Find where the given text appears and provide that cell's center as (x, y) coordinate. 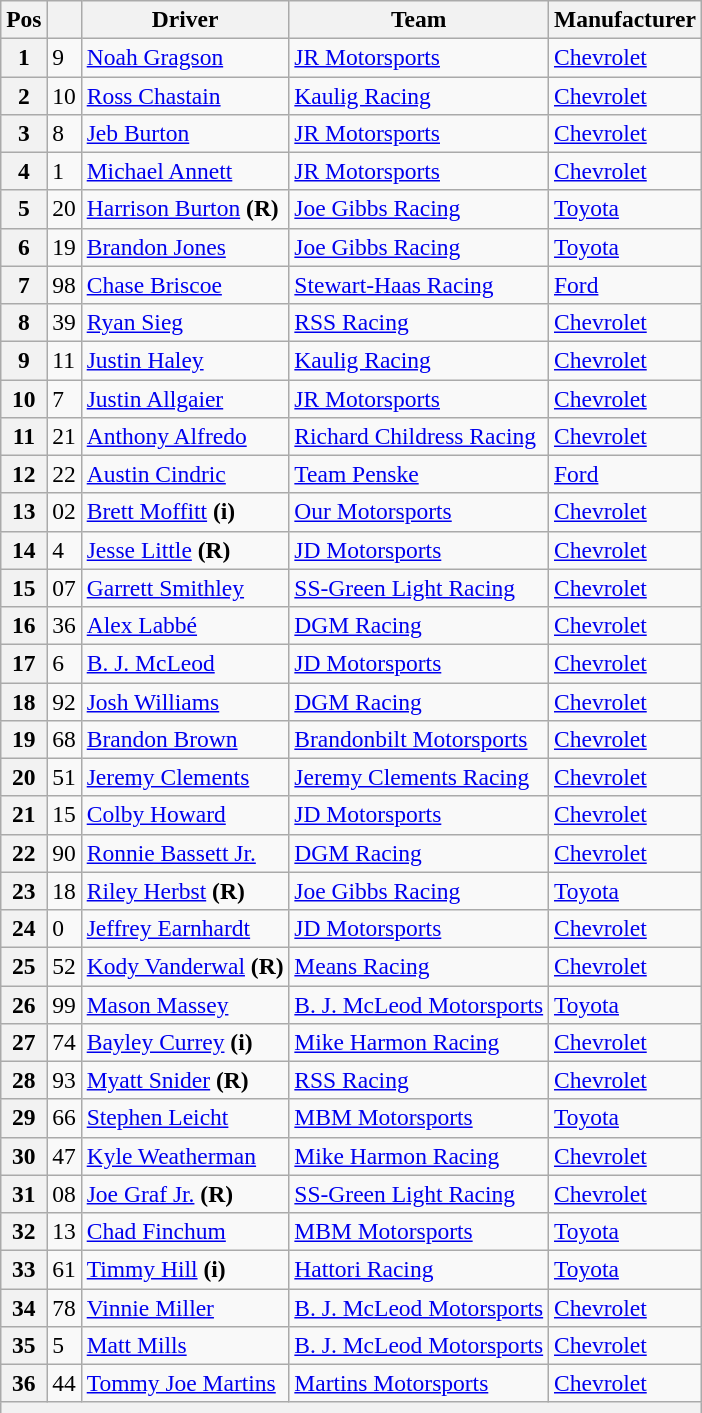
90 (64, 853)
Tommy Joe Martins (185, 1383)
33 (24, 1269)
2 (24, 95)
3 (24, 133)
Team (419, 19)
52 (64, 966)
26 (24, 1004)
92 (64, 701)
34 (24, 1307)
35 (24, 1345)
Noah Gragson (185, 57)
Ryan Sieg (185, 322)
Jeb Burton (185, 133)
Anthony Alfredo (185, 436)
Stewart-Haas Racing (419, 285)
Matt Mills (185, 1345)
Riley Herbst (R) (185, 891)
16 (24, 625)
Josh Williams (185, 701)
Colby Howard (185, 815)
Kyle Weatherman (185, 1156)
Jeremy Clements Racing (419, 777)
Bayley Currey (i) (185, 1042)
Manufacturer (626, 19)
47 (64, 1156)
Vinnie Miller (185, 1307)
51 (64, 777)
Jeffrey Earnhardt (185, 928)
32 (24, 1231)
Driver (185, 19)
74 (64, 1042)
Justin Haley (185, 360)
25 (24, 966)
Pos (24, 19)
23 (24, 891)
Mason Massey (185, 1004)
Garrett Smithley (185, 588)
27 (24, 1042)
31 (24, 1194)
Justin Allgaier (185, 398)
B. J. McLeod (185, 663)
30 (24, 1156)
28 (24, 1080)
99 (64, 1004)
Kody Vanderwal (R) (185, 966)
12 (24, 474)
93 (64, 1080)
78 (64, 1307)
14 (24, 550)
Brett Moffitt (i) (185, 512)
29 (24, 1118)
Richard Childress Racing (419, 436)
Brandon Jones (185, 247)
Ronnie Bassett Jr. (185, 853)
Michael Annett (185, 171)
Ross Chastain (185, 95)
02 (64, 512)
Austin Cindric (185, 474)
Our Motorsports (419, 512)
66 (64, 1118)
Martins Motorsports (419, 1383)
07 (64, 588)
Joe Graf Jr. (R) (185, 1194)
24 (24, 928)
39 (64, 322)
61 (64, 1269)
Jesse Little (R) (185, 550)
Myatt Snider (R) (185, 1080)
Harrison Burton (R) (185, 209)
98 (64, 285)
Hattori Racing (419, 1269)
Timmy Hill (i) (185, 1269)
Brandonbilt Motorsports (419, 739)
Chad Finchum (185, 1231)
Means Racing (419, 966)
44 (64, 1383)
17 (24, 663)
0 (64, 928)
08 (64, 1194)
68 (64, 739)
Alex Labbé (185, 625)
Chase Briscoe (185, 285)
Jeremy Clements (185, 777)
Team Penske (419, 474)
Stephen Leicht (185, 1118)
Brandon Brown (185, 739)
